Capture the cell that displays the provided text and extract its (x, y) central coordinate. 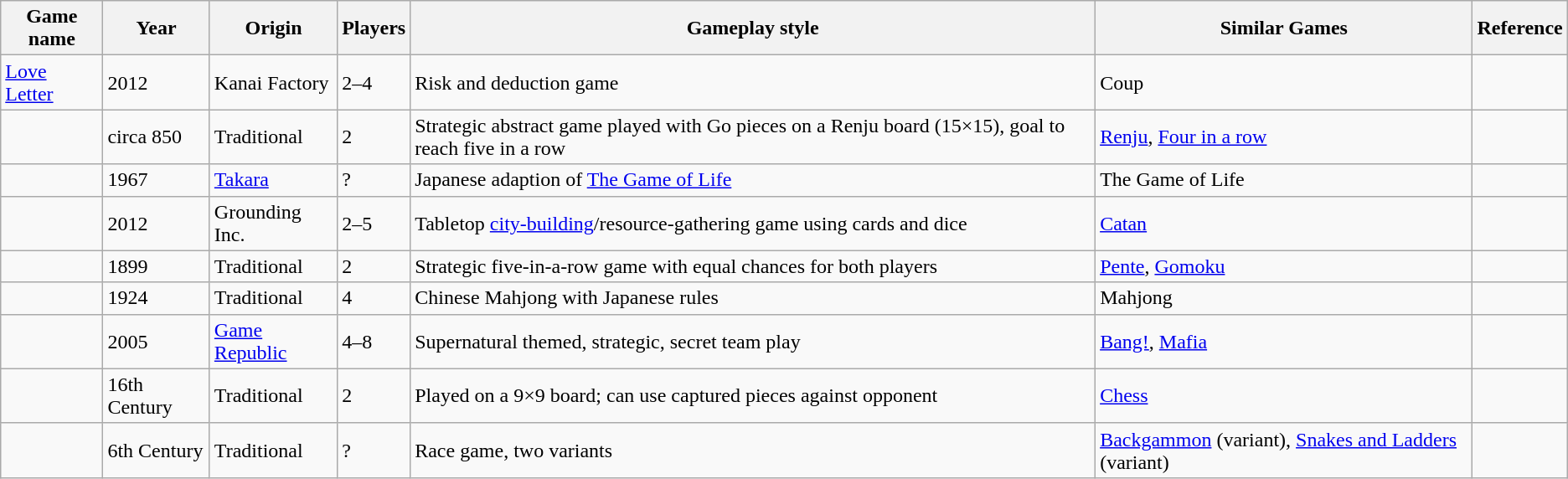
Takara (273, 180)
Players (374, 28)
Similar Games (1284, 28)
Renju, Four in a row (1284, 137)
1899 (156, 266)
Risk and deduction game (753, 82)
Chinese Mahjong with Japanese rules (753, 298)
2–5 (374, 223)
1924 (156, 298)
circa 850 (156, 137)
Grounding Inc. (273, 223)
Played on a 9×9 board; can use captured pieces against opponent (753, 395)
Race game, two variants (753, 451)
Backgammon (variant), Snakes and Ladders (variant) (1284, 451)
Kanai Factory (273, 82)
Reference (1519, 28)
1967 (156, 180)
Japanese adaption of The Game of Life (753, 180)
2–4 (374, 82)
The Game of Life (1284, 180)
Game Republic (273, 342)
Supernatural themed, strategic, secret team play (753, 342)
Mahjong (1284, 298)
6th Century (156, 451)
Chess (1284, 395)
Tabletop city-building/resource-gathering game using cards and dice (753, 223)
Pente, Gomoku (1284, 266)
Strategic five-in-a-row game with equal chances for both players (753, 266)
2005 (156, 342)
Origin (273, 28)
16th Century (156, 395)
4 (374, 298)
4–8 (374, 342)
Strategic abstract game played with Go pieces on a Renju board (15×15), goal to reach five in a row (753, 137)
Gameplay style (753, 28)
Bang!, Mafia (1284, 342)
Love Letter (52, 82)
Catan (1284, 223)
Game name (52, 28)
Coup (1284, 82)
Year (156, 28)
